Provide the (X, Y) coordinate of the cell's center where the given text is located.  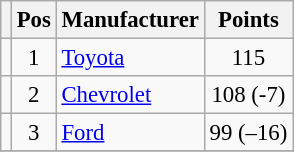
Chevrolet (130, 95)
Manufacturer (130, 20)
3 (34, 133)
Points (248, 20)
99 (–16) (248, 133)
115 (248, 58)
Toyota (130, 58)
Ford (130, 133)
1 (34, 58)
108 (-7) (248, 95)
2 (34, 95)
Pos (34, 20)
